For the text-containing cell, return its midpoint in [X, Y] coordinate format. 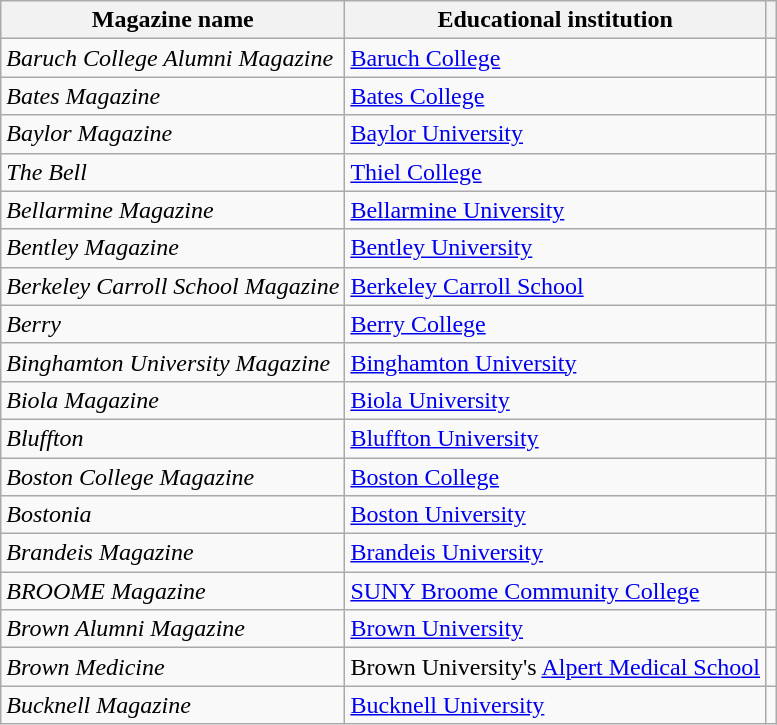
Berry [173, 324]
Brown Medicine [173, 667]
Boston College [556, 477]
Bentley Magazine [173, 248]
Baylor University [556, 134]
Bucknell Magazine [173, 705]
SUNY Broome Community College [556, 591]
Bellarmine University [556, 210]
Berry College [556, 324]
Magazine name [173, 20]
Brandeis University [556, 553]
Bentley University [556, 248]
Biola University [556, 400]
Bluffton [173, 438]
Brown University's Alpert Medical School [556, 667]
BROOME Magazine [173, 591]
Bellarmine Magazine [173, 210]
Brandeis Magazine [173, 553]
The Bell [173, 172]
Educational institution [556, 20]
Boston University [556, 515]
Brown University [556, 629]
Bates Magazine [173, 96]
Binghamton University Magazine [173, 362]
Bostonia [173, 515]
Binghamton University [556, 362]
Bluffton University [556, 438]
Baruch College Alumni Magazine [173, 58]
Biola Magazine [173, 400]
Berkeley Carroll School [556, 286]
Thiel College [556, 172]
Boston College Magazine [173, 477]
Brown Alumni Magazine [173, 629]
Bates College [556, 96]
Berkeley Carroll School Magazine [173, 286]
Baruch College [556, 58]
Baylor Magazine [173, 134]
Bucknell University [556, 705]
